Identify which cell holds the provided text, then report its (x, y) central coordinate. 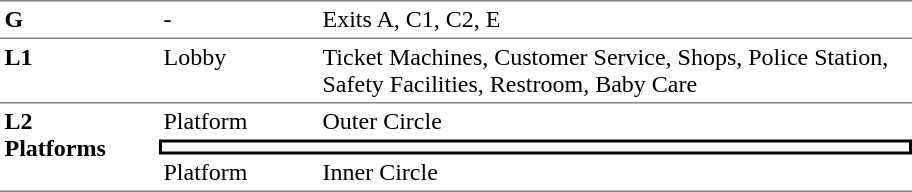
Ticket Machines, Customer Service, Shops, Police Station, Safety Facilities, Restroom, Baby Care (615, 71)
- (238, 19)
L2Platforms (80, 148)
Exits A, C1, C2, E (615, 19)
L1 (80, 71)
Outer Circle (615, 122)
G (80, 19)
Inner Circle (615, 173)
Lobby (238, 71)
